From the cell containing the given text, extract its center point as (X, Y) coordinate. 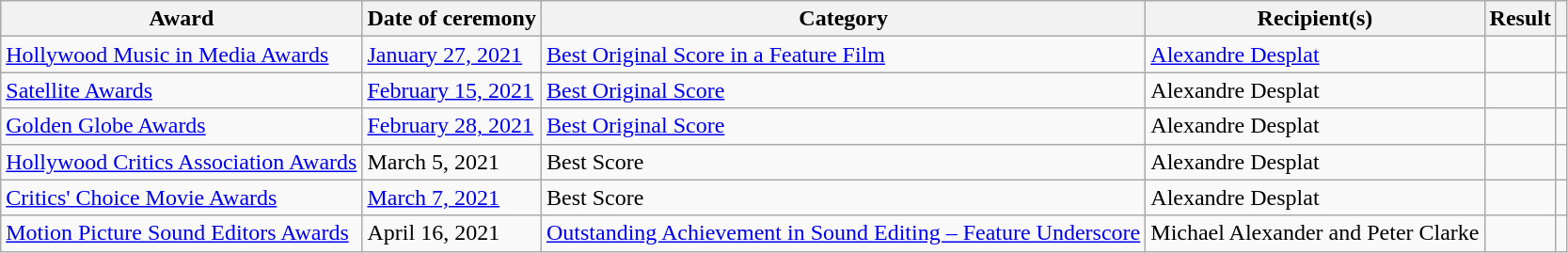
February 15, 2021 (451, 90)
March 7, 2021 (451, 198)
Date of ceremony (451, 19)
April 16, 2021 (451, 233)
Recipient(s) (1315, 19)
Golden Globe Awards (182, 126)
Motion Picture Sound Editors Awards (182, 233)
January 27, 2021 (451, 55)
Category (843, 19)
Best Original Score in a Feature Film (843, 55)
February 28, 2021 (451, 126)
Award (182, 19)
Outstanding Achievement in Sound Editing – Feature Underscore (843, 233)
Critics' Choice Movie Awards (182, 198)
Satellite Awards (182, 90)
Result (1520, 19)
Michael Alexander and Peter Clarke (1315, 233)
Hollywood Critics Association Awards (182, 162)
March 5, 2021 (451, 162)
Hollywood Music in Media Awards (182, 55)
